Search for the cell housing the specified text and yield its (X, Y) center coordinate. 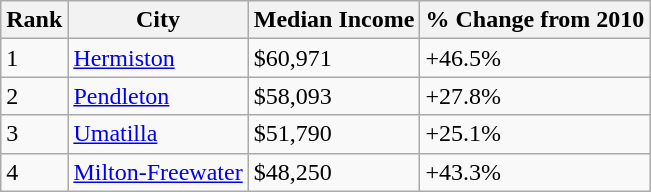
Umatilla (158, 134)
Pendleton (158, 96)
$48,250 (334, 172)
+43.3% (535, 172)
1 (34, 58)
% Change from 2010 (535, 20)
Milton-Freewater (158, 172)
City (158, 20)
2 (34, 96)
3 (34, 134)
Median Income (334, 20)
4 (34, 172)
+25.1% (535, 134)
+27.8% (535, 96)
$58,093 (334, 96)
+46.5% (535, 58)
$60,971 (334, 58)
Hermiston (158, 58)
Rank (34, 20)
$51,790 (334, 134)
